Identify which cell holds the provided text, then report its (x, y) central coordinate. 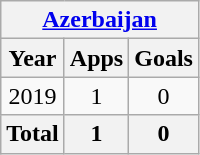
Total (33, 134)
2019 (33, 96)
Goals (164, 58)
Year (33, 58)
Azerbaijan (100, 20)
Apps (96, 58)
